Return the [X, Y] coordinate for the center point of the cell that contains the specified text.  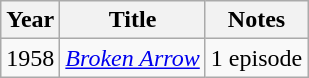
1 episode [256, 58]
1958 [30, 58]
Notes [256, 20]
Title [133, 20]
Broken Arrow [133, 58]
Year [30, 20]
